Return the [X, Y] coordinate for the center point of the cell that contains the specified text.  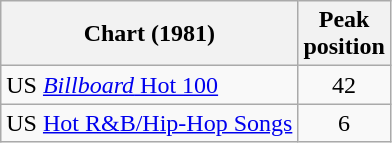
US Hot R&B/Hip-Hop Songs [150, 123]
42 [344, 85]
6 [344, 123]
Peakposition [344, 34]
Chart (1981) [150, 34]
US Billboard Hot 100 [150, 85]
